Detect which cell encompasses the target text, then output its (X, Y) center coordinate. 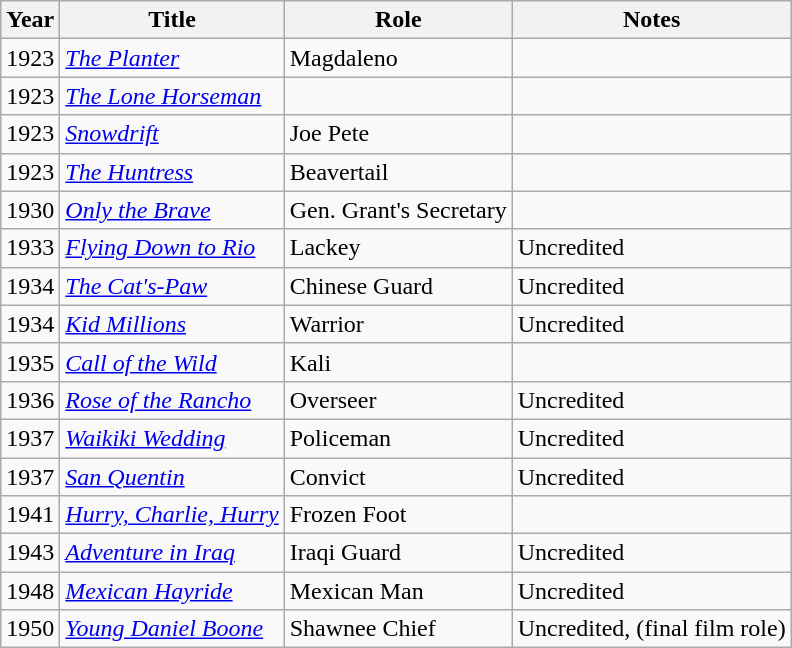
Hurry, Charlie, Hurry (172, 515)
Chinese Guard (398, 286)
Snowdrift (172, 134)
Frozen Foot (398, 515)
1933 (30, 248)
Mexican Man (398, 591)
Notes (652, 20)
1935 (30, 362)
Uncredited, (final film role) (652, 629)
The Lone Horseman (172, 96)
Warrior (398, 324)
1948 (30, 591)
The Cat's-Paw (172, 286)
Kali (398, 362)
The Huntress (172, 172)
Magdaleno (398, 58)
San Quentin (172, 477)
1950 (30, 629)
Beavertail (398, 172)
Role (398, 20)
The Planter (172, 58)
Joe Pete (398, 134)
Rose of the Rancho (172, 400)
Waikiki Wedding (172, 438)
Only the Brave (172, 210)
Title (172, 20)
Lackey (398, 248)
1941 (30, 515)
Convict (398, 477)
Call of the Wild (172, 362)
Gen. Grant's Secretary (398, 210)
Flying Down to Rio (172, 248)
1930 (30, 210)
Iraqi Guard (398, 553)
Policeman (398, 438)
1943 (30, 553)
Shawnee Chief (398, 629)
Mexican Hayride (172, 591)
Year (30, 20)
Kid Millions (172, 324)
1936 (30, 400)
Young Daniel Boone (172, 629)
Overseer (398, 400)
Adventure in Iraq (172, 553)
